Output the (x, y) coordinate of the center of the cell containing the given text.  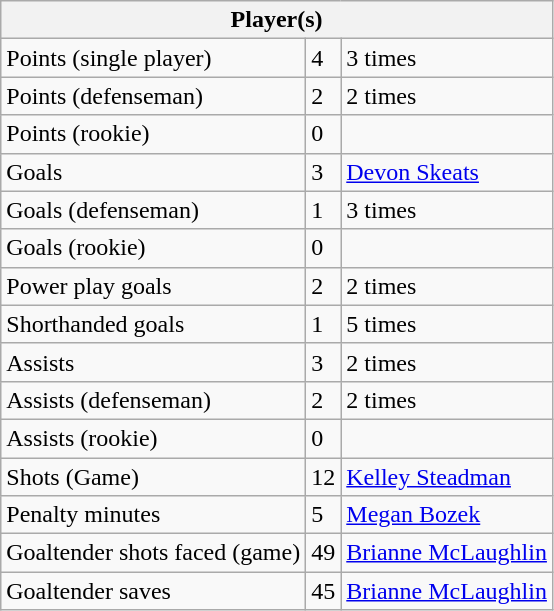
Goaltender shots faced (game) (154, 553)
Shots (Game) (154, 477)
5 (324, 515)
5 times (447, 324)
Assists (defenseman) (154, 400)
Assists (rookie) (154, 438)
Goals (154, 172)
12 (324, 477)
4 (324, 58)
Megan Bozek (447, 515)
Points (single player) (154, 58)
Points (defenseman) (154, 96)
49 (324, 553)
45 (324, 591)
Points (rookie) (154, 134)
Power play goals (154, 286)
Assists (154, 362)
Goaltender saves (154, 591)
Goals (rookie) (154, 248)
Shorthanded goals (154, 324)
Devon Skeats (447, 172)
Kelley Steadman (447, 477)
Penalty minutes (154, 515)
Goals (defenseman) (154, 210)
Player(s) (277, 20)
